Extract the [x, y] coordinate from the center of the cell holding the provided text.  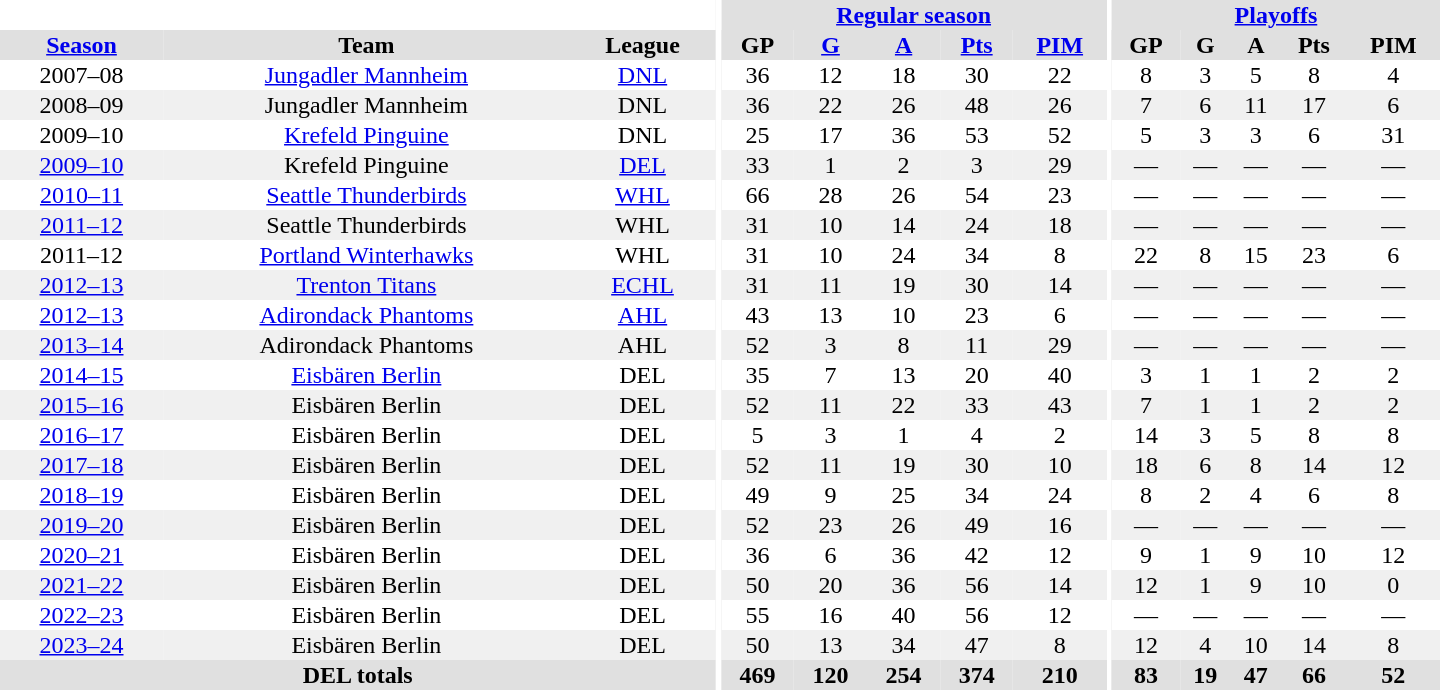
2018–19 [82, 495]
210 [1060, 675]
ECHL [643, 285]
254 [904, 675]
2014–15 [82, 375]
2007–08 [82, 75]
120 [830, 675]
League [643, 45]
Team [366, 45]
Playoffs [1276, 15]
469 [758, 675]
2019–20 [82, 525]
374 [976, 675]
Trenton Titans [366, 285]
Portland Winterhawks [366, 255]
2021–22 [82, 585]
2023–24 [82, 645]
Regular season [914, 15]
2015–16 [82, 405]
48 [976, 105]
2008–09 [82, 105]
2016–17 [82, 435]
15 [1256, 255]
2013–14 [82, 345]
2017–18 [82, 465]
54 [976, 195]
42 [976, 555]
55 [758, 615]
28 [830, 195]
83 [1146, 675]
53 [976, 135]
DEL totals [358, 675]
35 [758, 375]
0 [1394, 585]
2020–21 [82, 555]
2010–11 [82, 195]
2022–23 [82, 615]
Season [82, 45]
